Return the [x, y] coordinate for the center point of the cell that contains the specified text.  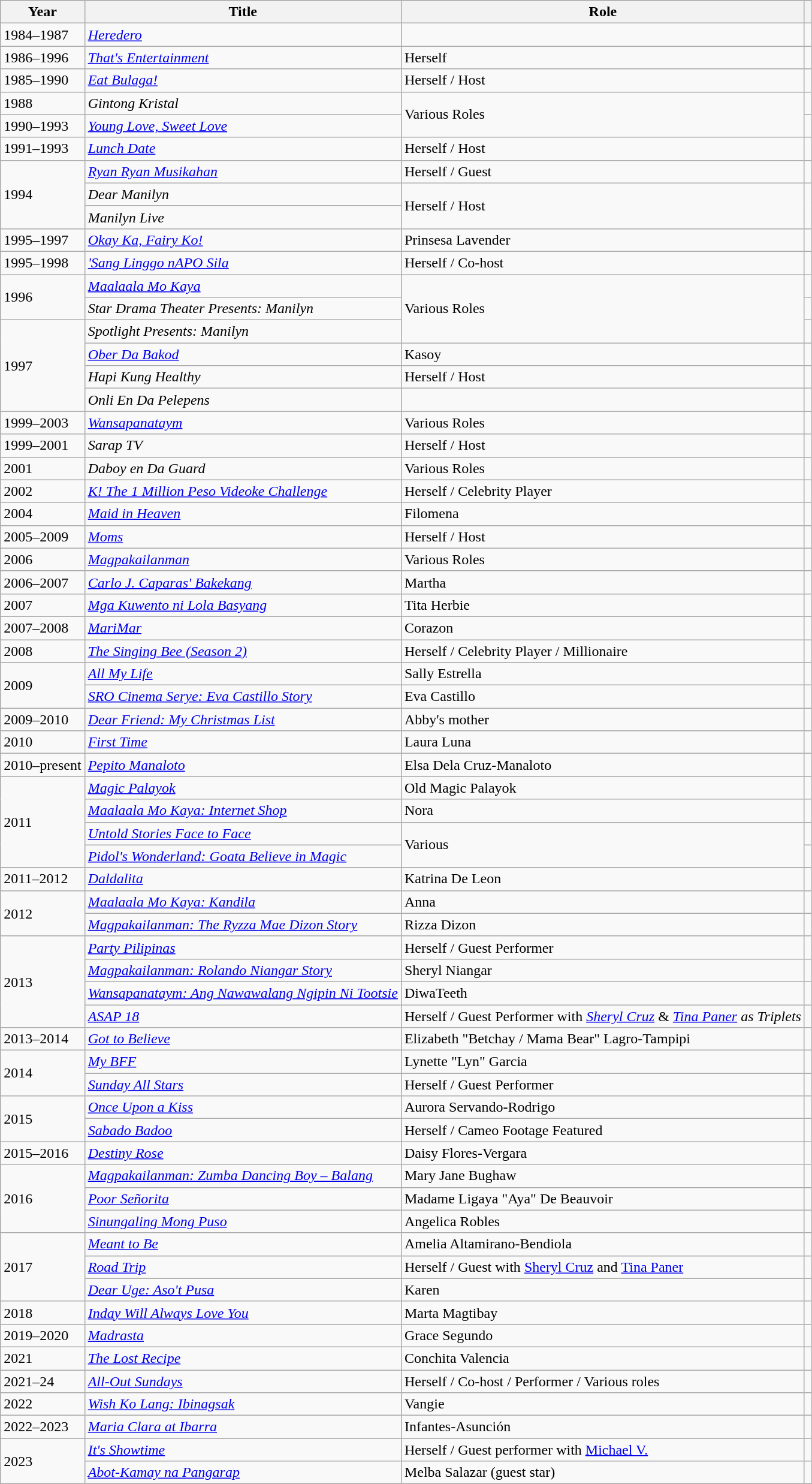
1995–1997 [43, 240]
ASAP 18 [243, 1016]
2021–24 [43, 1381]
Pepito Manaloto [243, 765]
Meant to Be [243, 1244]
1995–1998 [43, 263]
1990–1993 [43, 126]
Year [43, 12]
Lynette "Lyn" Garcia [603, 1062]
Spotlight Presents: Manilyn [243, 332]
2010–present [43, 765]
1997 [43, 366]
2010 [43, 742]
Rizza Dizon [603, 925]
2023 [43, 1461]
2022 [43, 1404]
2013–2014 [43, 1039]
2015–2016 [43, 1153]
Carlo J. Caparas' Bakekang [243, 582]
K! The 1 Million Peso Videoke Challenge [243, 491]
2011–2012 [43, 879]
1999–2001 [43, 445]
2002 [43, 491]
Magic Palayok [243, 788]
Inday Will Always Love You [243, 1313]
Maalaala Mo Kaya [243, 286]
2001 [43, 468]
2019–2020 [43, 1335]
Dear Uge: Aso't Pusa [243, 1290]
Herself / Guest Performer with Sheryl Cruz & Tina Paner as Triplets [603, 1016]
Poor Señorita [243, 1199]
2009–2010 [43, 720]
Elizabeth "Betchay / Mama Bear" Lagro-Tampipi [603, 1039]
2012 [43, 913]
2022–2023 [43, 1427]
Magpakailanman [243, 559]
Various [603, 845]
Magpakailanman: Zumba Dancing Boy – Balang [243, 1176]
Sally Estrella [603, 674]
Filomena [603, 514]
Maalaala Mo Kaya: Internet Shop [243, 811]
Corazon [603, 628]
Sinungaling Mong Puso [243, 1221]
All-Out Sundays [243, 1381]
The Singing Bee (Season 2) [243, 651]
1999–2003 [43, 423]
Herself [603, 58]
DiwaTeeth [603, 993]
My BFF [243, 1062]
Amelia Altamirano-Bendiola [603, 1244]
2014 [43, 1073]
Road Trip [243, 1267]
Eva Castillo [603, 697]
SRO Cinema Serye: Eva Castillo Story [243, 697]
Aurora Servando-Rodrigo [603, 1107]
Herself / Celebrity Player / Millionaire [603, 651]
Sunday All Stars [243, 1085]
2007 [43, 605]
Anna [603, 902]
Angelica Robles [603, 1221]
Untold Stories Face to Face [243, 833]
1985–1990 [43, 80]
Heredero [243, 35]
Dear Manilyn [243, 194]
2018 [43, 1313]
Sarap TV [243, 445]
Title [243, 12]
Vangie [603, 1404]
Gintong Kristal [243, 103]
2009 [43, 685]
All My Life [243, 674]
1994 [43, 194]
Conchita Valencia [603, 1358]
Destiny Rose [243, 1153]
Herself / Guest performer with Michael V. [603, 1450]
Daldalita [243, 879]
Elsa Dela Cruz-Manaloto [603, 765]
Onli En Da Pelepens [243, 400]
2006 [43, 559]
Kasoy [603, 354]
Old Magic Palayok [603, 788]
Magpakailanman: Rolando Niangar Story [243, 970]
Nora [603, 811]
2007–2008 [43, 628]
Eat Bulaga! [243, 80]
The Lost Recipe [243, 1358]
2017 [43, 1267]
Mary Jane Bughaw [603, 1176]
Herself / Co-host / Performer / Various roles [603, 1381]
Daisy Flores-Vergara [603, 1153]
Okay Ka, Fairy Ko! [243, 240]
1988 [43, 103]
Moms [243, 537]
Dear Friend: My Christmas List [243, 720]
Sabado Badoo [243, 1130]
2013 [43, 982]
It's Showtime [243, 1450]
1996 [43, 297]
Pidol's Wonderland: Goata Believe in Magic [243, 856]
Tita Herbie [603, 605]
Mga Kuwento ni Lola Basyang [243, 605]
'Sang Linggo nAPO Sila [243, 263]
Magpakailanman: The Ryzza Mae Dizon Story [243, 925]
Karen [603, 1290]
2004 [43, 514]
That's Entertainment [243, 58]
Herself / Co-host [603, 263]
1984–1987 [43, 35]
2011 [43, 822]
Infantes-Asunción [603, 1427]
Lunch Date [243, 149]
Abby's mother [603, 720]
First Time [243, 742]
Madrasta [243, 1335]
Got to Believe [243, 1039]
Martha [603, 582]
MariMar [243, 628]
Maria Clara at Ibarra [243, 1427]
2015 [43, 1119]
Ober Da Bakod [243, 354]
Role [603, 12]
Prinsesa Lavender [603, 240]
2008 [43, 651]
Herself / Celebrity Player [603, 491]
Abot-Kamay na Pangarap [243, 1473]
Wish Ko Lang: Ibinagsak [243, 1404]
1991–1993 [43, 149]
Madame Ligaya "Aya" De Beauvoir [603, 1199]
Maid in Heaven [243, 514]
1986–1996 [43, 58]
2006–2007 [43, 582]
Marta Magtibay [603, 1313]
Herself / Guest [603, 171]
Daboy en Da Guard [243, 468]
Wansapanataym: Ang Nawawalang Ngipin Ni Tootsie [243, 993]
Once Upon a Kiss [243, 1107]
Maalaala Mo Kaya: Kandila [243, 902]
2016 [43, 1199]
Ryan Ryan Musikahan [243, 171]
Party Pilipinas [243, 947]
Melba Salazar (guest star) [603, 1473]
2005–2009 [43, 537]
Herself / Guest with Sheryl Cruz and Tina Paner [603, 1267]
Herself / Cameo Footage Featured [603, 1130]
Laura Luna [603, 742]
Sheryl Niangar [603, 970]
Wansapanataym [243, 423]
Young Love, Sweet Love [243, 126]
2021 [43, 1358]
Manilyn Live [243, 217]
Katrina De Leon [603, 879]
Star Drama Theater Presents: Manilyn [243, 309]
Hapi Kung Healthy [243, 377]
Grace Segundo [603, 1335]
